Provide the [x, y] coordinate of the cell's center where the given text is located.  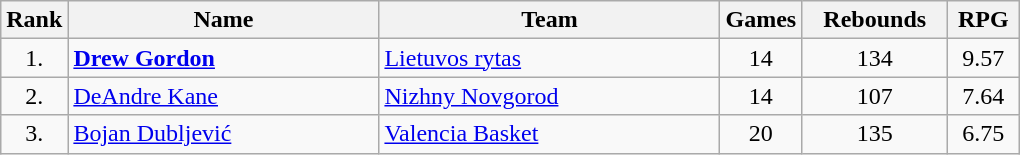
2. [34, 96]
Valencia Basket [550, 134]
7.64 [984, 96]
Lietuvos rytas [550, 58]
Nizhny Novgorod [550, 96]
9.57 [984, 58]
135 [875, 134]
RPG [984, 20]
Bojan Dubljević [224, 134]
107 [875, 96]
Team [550, 20]
134 [875, 58]
Name [224, 20]
Games [761, 20]
3. [34, 134]
Rank [34, 20]
Rebounds [875, 20]
1. [34, 58]
Drew Gordon [224, 58]
DeAndre Kane [224, 96]
6.75 [984, 134]
20 [761, 134]
